Return the (X, Y) coordinate for the center point of the cell that contains the specified text.  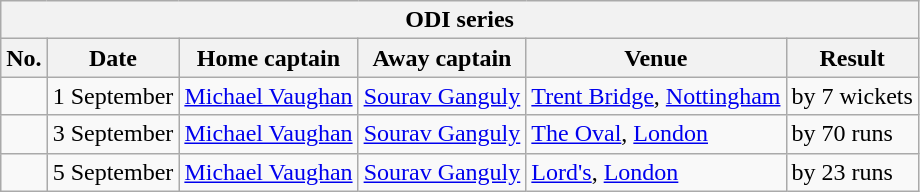
Result (852, 58)
Lord's, London (656, 172)
by 23 runs (852, 172)
by 7 wickets (852, 96)
Away captain (442, 58)
Date (113, 58)
by 70 runs (852, 134)
Venue (656, 58)
ODI series (460, 20)
3 September (113, 134)
No. (24, 58)
1 September (113, 96)
The Oval, London (656, 134)
5 September (113, 172)
Trent Bridge, Nottingham (656, 96)
Home captain (268, 58)
